Search for the cell housing the specified text and yield its (X, Y) center coordinate. 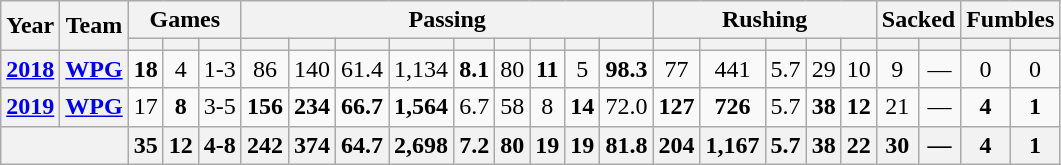
9 (897, 69)
1,564 (422, 107)
21 (897, 107)
3-5 (220, 107)
156 (264, 107)
86 (264, 69)
2,698 (422, 145)
374 (312, 145)
22 (858, 145)
Passing (447, 20)
35 (146, 145)
98.3 (626, 69)
Fumbles (1010, 20)
2019 (30, 107)
77 (676, 69)
2018 (30, 69)
14 (582, 107)
1,167 (732, 145)
441 (732, 69)
Rushing (764, 20)
58 (512, 107)
726 (732, 107)
18 (146, 69)
6.7 (474, 107)
Sacked (918, 20)
30 (897, 145)
10 (858, 69)
242 (264, 145)
1,134 (422, 69)
11 (548, 69)
5 (582, 69)
Team (94, 26)
64.7 (362, 145)
1-3 (220, 69)
7.2 (474, 145)
8.1 (474, 69)
17 (146, 107)
61.4 (362, 69)
140 (312, 69)
127 (676, 107)
66.7 (362, 107)
72.0 (626, 107)
204 (676, 145)
81.8 (626, 145)
29 (824, 69)
234 (312, 107)
4-8 (220, 145)
Games (184, 20)
Year (30, 26)
